Capture the cell that displays the provided text and extract its [X, Y] central coordinate. 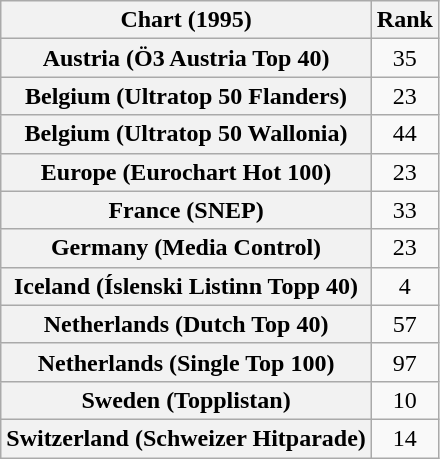
33 [404, 210]
Belgium (Ultratop 50 Wallonia) [186, 134]
Chart (1995) [186, 20]
Germany (Media Control) [186, 248]
97 [404, 362]
Belgium (Ultratop 50 Flanders) [186, 96]
Iceland (Íslenski Listinn Topp 40) [186, 286]
10 [404, 400]
Rank [404, 20]
35 [404, 58]
Europe (Eurochart Hot 100) [186, 172]
4 [404, 286]
57 [404, 324]
14 [404, 438]
Switzerland (Schweizer Hitparade) [186, 438]
44 [404, 134]
Austria (Ö3 Austria Top 40) [186, 58]
France (SNEP) [186, 210]
Sweden (Topplistan) [186, 400]
Netherlands (Dutch Top 40) [186, 324]
Netherlands (Single Top 100) [186, 362]
